Output the [x, y] coordinate of the center of the cell containing the given text.  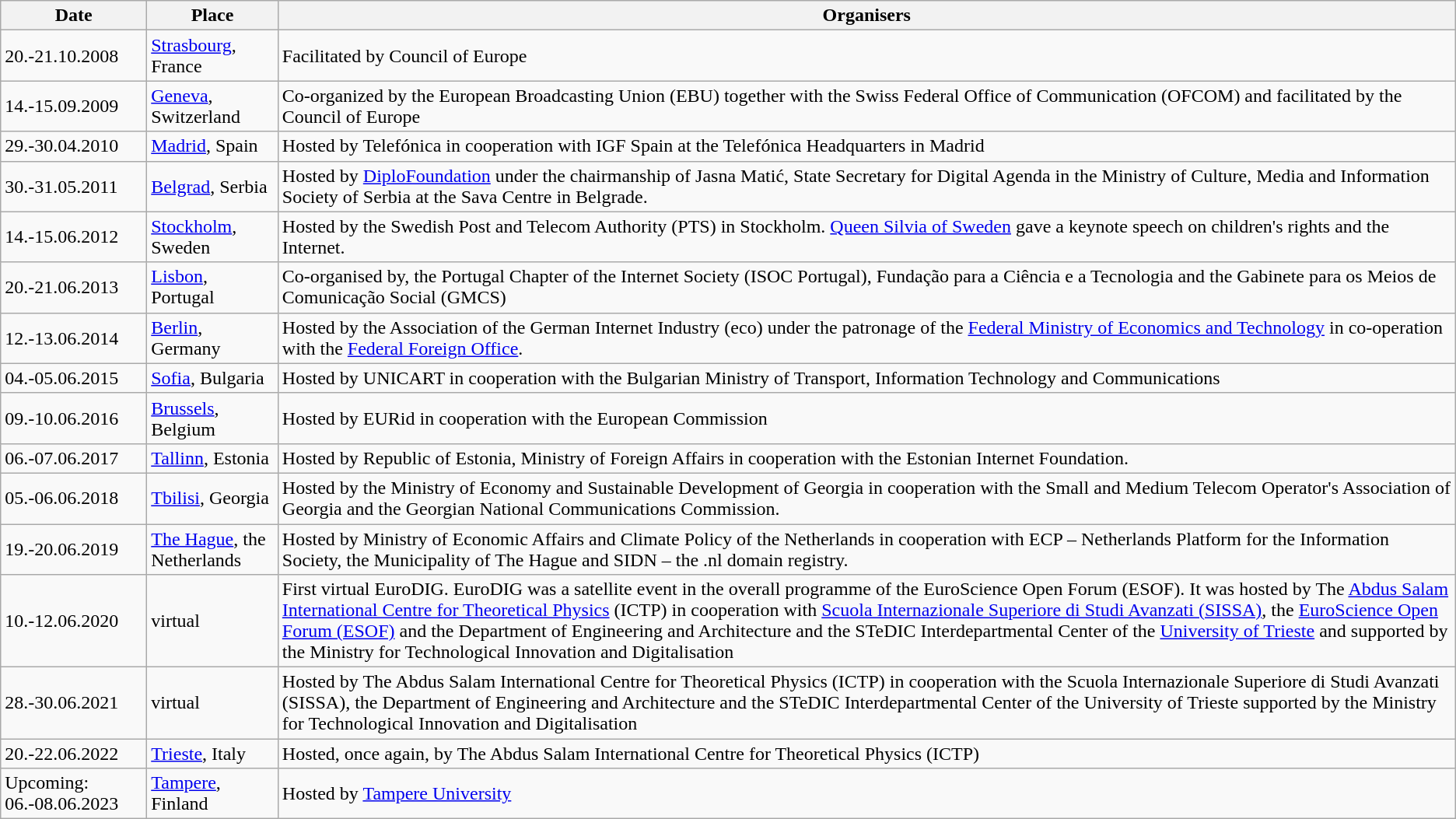
20.-22.06.2022 [74, 754]
10.-12.06.2020 [74, 621]
Organisers [866, 16]
The Hague, the Netherlands [213, 549]
Hosted by Telefónica in cooperation with IGF Spain at the Telefónica Headquarters in Madrid [866, 146]
Berlin, Germany [213, 338]
19.-20.06.2019 [74, 549]
Brussels, Belgium [213, 418]
29.-30.04.2010 [74, 146]
Hosted, once again, by The Abdus Salam International Centre for Theoretical Physics (ICTP) [866, 754]
Hosted by Republic of Estonia, Ministry of Foreign Affairs in cooperation with the Estonian Internet Foundation. [866, 458]
Belgrad, Serbia [213, 187]
Upcoming: 06.-08.06.2023 [74, 793]
Lisbon, Portugal [213, 288]
04.-05.06.2015 [74, 378]
20.-21.10.2008 [74, 56]
Hosted by Tampere University [866, 793]
12.-13.06.2014 [74, 338]
Hosted by EURid in cooperation with the European Commission [866, 418]
Sofia, Bulgaria [213, 378]
Trieste, Italy [213, 754]
Date [74, 16]
14.-15.06.2012 [74, 236]
Facilitated by Council of Europe [866, 56]
Geneva, Switzerland [213, 106]
Madrid, Spain [213, 146]
14.-15.09.2009 [74, 106]
05.-06.06.2018 [74, 498]
09.-10.06.2016 [74, 418]
20.-21.06.2013 [74, 288]
Place [213, 16]
28.-30.06.2021 [74, 703]
Stockholm, Sweden [213, 236]
Tbilisi, Georgia [213, 498]
Hosted by UNICART in cooperation with the Bulgarian Ministry of Transport, Information Technology and Communications [866, 378]
Strasbourg, France [213, 56]
30.-31.05.2011 [74, 187]
06.-07.06.2017 [74, 458]
Tampere, Finland [213, 793]
Tallinn, Estonia [213, 458]
